Output the (X, Y) coordinate of the center of the cell containing the given text.  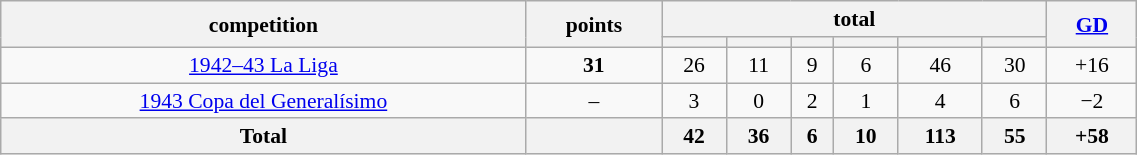
55 (1014, 136)
points (594, 24)
42 (694, 136)
2 (812, 101)
9 (812, 65)
Total (264, 136)
+16 (1092, 65)
113 (940, 136)
4 (940, 101)
11 (758, 65)
31 (594, 65)
competition (264, 24)
−2 (1092, 101)
3 (694, 101)
26 (694, 65)
1 (866, 101)
46 (940, 65)
1942–43 La Liga (264, 65)
30 (1014, 65)
+58 (1092, 136)
GD (1092, 24)
10 (866, 136)
total (854, 19)
36 (758, 136)
– (594, 101)
0 (758, 101)
1943 Copa del Generalísimo (264, 101)
